Return the [x, y] coordinate for the center point of the cell that contains the specified text.  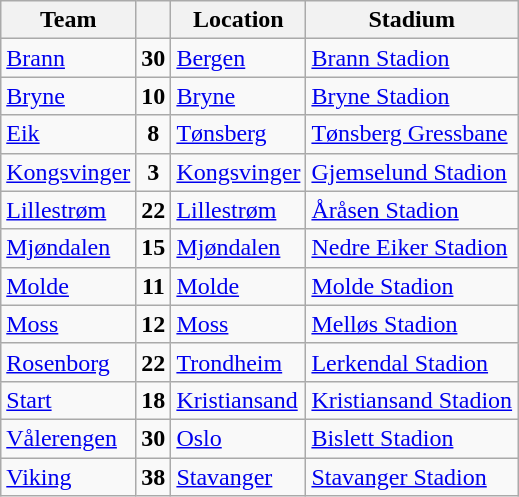
Stadium [412, 20]
Oslo [238, 438]
18 [154, 400]
11 [154, 286]
Bryne Stadion [412, 96]
15 [154, 248]
Stavanger Stadion [412, 477]
3 [154, 172]
Team [68, 20]
10 [154, 96]
Nedre Eiker Stadion [412, 248]
38 [154, 477]
Stavanger [238, 477]
Kristiansand [238, 400]
8 [154, 134]
Tønsberg Gressbane [412, 134]
Brann Stadion [412, 58]
Start [68, 400]
Melløs Stadion [412, 324]
Viking [68, 477]
Gjemselund Stadion [412, 172]
Bergen [238, 58]
Kristiansand Stadion [412, 400]
Molde Stadion [412, 286]
Eik [68, 134]
Brann [68, 58]
Lerkendal Stadion [412, 362]
Bislett Stadion [412, 438]
Åråsen Stadion [412, 210]
12 [154, 324]
Trondheim [238, 362]
Location [238, 20]
Rosenborg [68, 362]
Tønsberg [238, 134]
Vålerengen [68, 438]
